For the text-containing cell, return its midpoint in [X, Y] coordinate format. 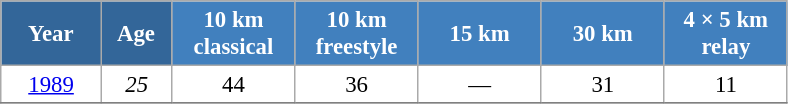
Year [52, 34]
11 [726, 85]
10 km freestyle [356, 34]
25 [136, 85]
36 [356, 85]
31 [602, 85]
30 km [602, 34]
1989 [52, 85]
Age [136, 34]
44 [234, 85]
10 km classical [234, 34]
— [480, 85]
15 km [480, 34]
4 × 5 km relay [726, 34]
